Output the [X, Y] coordinate of the center of the cell containing the given text.  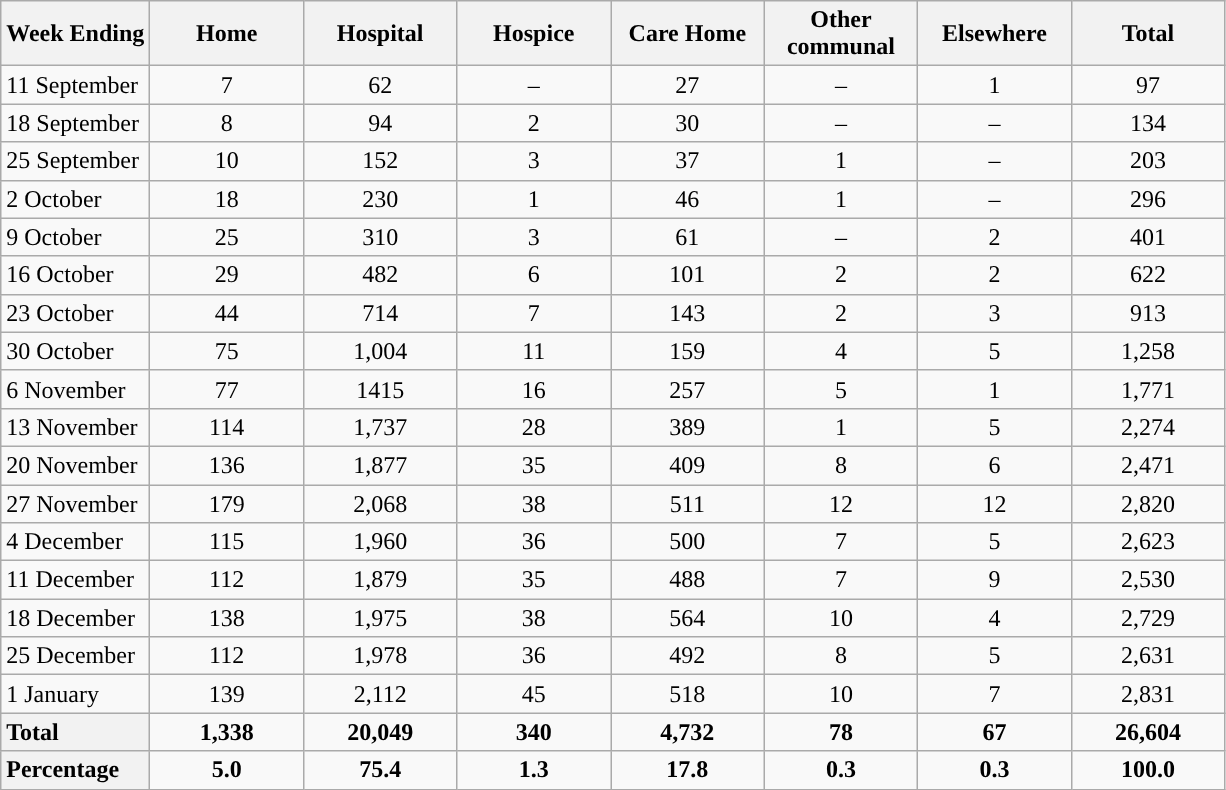
2,112 [380, 694]
143 [688, 313]
401 [1148, 237]
1,879 [380, 580]
1,771 [1148, 389]
1,338 [227, 732]
25 [227, 237]
134 [1148, 123]
Percentage [76, 770]
25 September [76, 161]
1415 [380, 389]
11 December [76, 580]
Care Home [688, 34]
9 [995, 580]
179 [227, 503]
67 [995, 732]
1,975 [380, 618]
18 [227, 199]
2,068 [380, 503]
46 [688, 199]
159 [688, 351]
488 [688, 580]
Home [227, 34]
Hospice [534, 34]
16 [534, 389]
101 [688, 275]
230 [380, 199]
564 [688, 618]
97 [1148, 85]
4 December [76, 542]
115 [227, 542]
20,049 [380, 732]
6 November [76, 389]
Week Ending [76, 34]
1 January [76, 694]
114 [227, 427]
27 November [76, 503]
340 [534, 732]
1.3 [534, 770]
409 [688, 465]
30 October [76, 351]
2,274 [1148, 427]
152 [380, 161]
5.0 [227, 770]
2,530 [1148, 580]
78 [841, 732]
37 [688, 161]
28 [534, 427]
94 [380, 123]
2,820 [1148, 503]
9 October [76, 237]
518 [688, 694]
29 [227, 275]
1,877 [380, 465]
138 [227, 618]
75 [227, 351]
4,732 [688, 732]
511 [688, 503]
11 [534, 351]
622 [1148, 275]
136 [227, 465]
257 [688, 389]
17.8 [688, 770]
Hospital [380, 34]
18 September [76, 123]
139 [227, 694]
310 [380, 237]
913 [1148, 313]
482 [380, 275]
23 October [76, 313]
25 December [76, 656]
13 November [76, 427]
20 November [76, 465]
2,623 [1148, 542]
27 [688, 85]
2 October [76, 199]
714 [380, 313]
1,737 [380, 427]
11 September [76, 85]
203 [1148, 161]
75.4 [380, 770]
492 [688, 656]
16 October [76, 275]
2,729 [1148, 618]
77 [227, 389]
2,831 [1148, 694]
1,004 [380, 351]
61 [688, 237]
2,471 [1148, 465]
389 [688, 427]
1,960 [380, 542]
500 [688, 542]
1,258 [1148, 351]
30 [688, 123]
18 December [76, 618]
45 [534, 694]
296 [1148, 199]
62 [380, 85]
44 [227, 313]
1,978 [380, 656]
Other communal [841, 34]
Elsewhere [995, 34]
2,631 [1148, 656]
100.0 [1148, 770]
26,604 [1148, 732]
